Identify which cell holds the provided text, then report its (x, y) central coordinate. 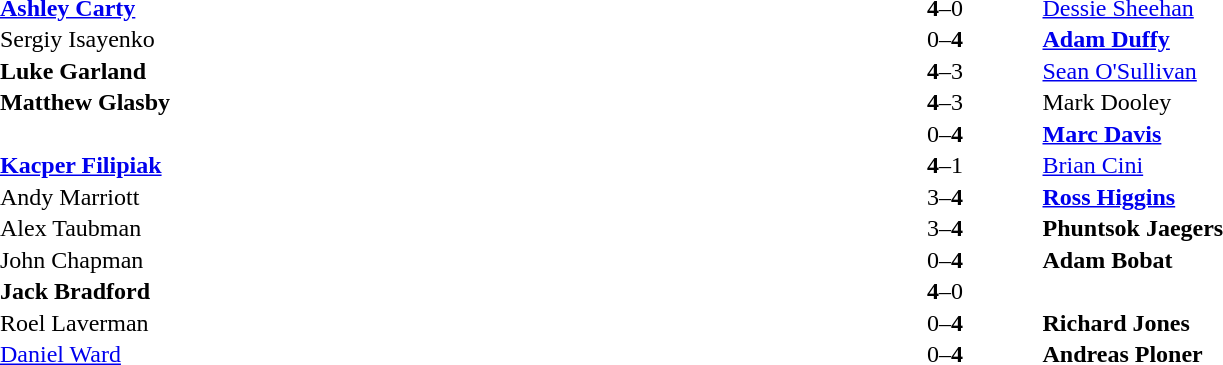
4–1 (944, 165)
4–0 (944, 291)
